Capture the cell that displays the provided text and extract its [X, Y] central coordinate. 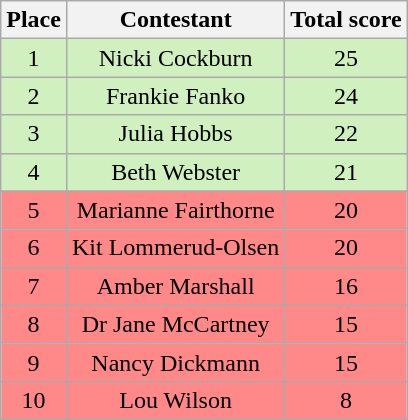
Amber Marshall [175, 286]
Frankie Fanko [175, 96]
Nancy Dickmann [175, 362]
6 [34, 248]
Julia Hobbs [175, 134]
Marianne Fairthorne [175, 210]
Dr Jane McCartney [175, 324]
3 [34, 134]
21 [346, 172]
22 [346, 134]
1 [34, 58]
7 [34, 286]
24 [346, 96]
Total score [346, 20]
Beth Webster [175, 172]
Lou Wilson [175, 400]
Kit Lommerud-Olsen [175, 248]
25 [346, 58]
Place [34, 20]
Contestant [175, 20]
10 [34, 400]
2 [34, 96]
9 [34, 362]
16 [346, 286]
5 [34, 210]
Nicki Cockburn [175, 58]
4 [34, 172]
